Scan for the cell matching the given text and deliver its [X, Y] coordinate at center. 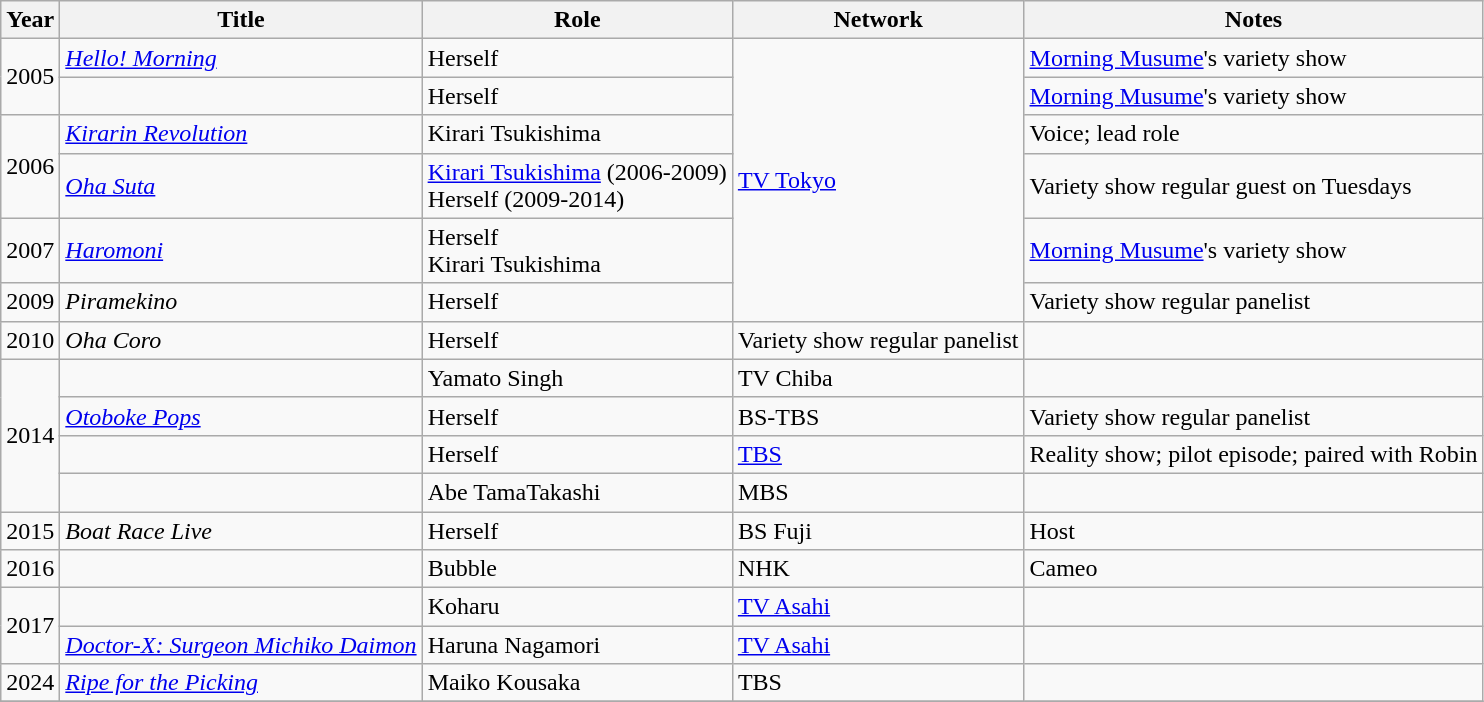
2016 [30, 569]
TV Chiba [878, 378]
Host [1254, 531]
Title [241, 20]
Variety show regular guest on Tuesdays [1254, 186]
2014 [30, 435]
Piramekino [241, 302]
Kirari Tsukishima (2006-2009)Herself (2009-2014) [577, 186]
2007 [30, 250]
Notes [1254, 20]
Kirari Tsukishima [577, 134]
Cameo [1254, 569]
Koharu [577, 607]
Kirarin Revolution [241, 134]
Boat Race Live [241, 531]
BS-TBS [878, 416]
Abe TamaTakashi [577, 492]
Haromoni [241, 250]
2010 [30, 340]
Oha Coro [241, 340]
2017 [30, 626]
Maiko Kousaka [577, 683]
Oha Suta [241, 186]
Year [30, 20]
2015 [30, 531]
Hello! Morning [241, 58]
Reality show; pilot episode; paired with Robin [1254, 454]
Role [577, 20]
MBS [878, 492]
2006 [30, 166]
Voice; lead role [1254, 134]
Bubble [577, 569]
Haruna Nagamori [577, 645]
2005 [30, 77]
Otoboke Pops [241, 416]
Ripe for the Picking [241, 683]
TV Tokyo [878, 180]
Yamato Singh [577, 378]
Network [878, 20]
NHK [878, 569]
Doctor-X: Surgeon Michiko Daimon [241, 645]
BS Fuji [878, 531]
HerselfKirari Tsukishima [577, 250]
2009 [30, 302]
2024 [30, 683]
